From the cell containing the given text, extract its center point as [x, y] coordinate. 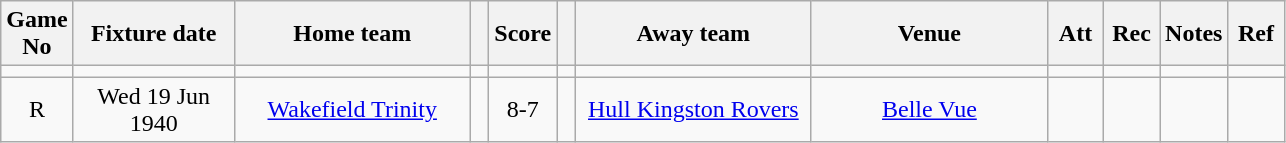
Wakefield Trinity [352, 110]
Home team [352, 34]
Hull Kingston Rovers [693, 110]
Belle Vue [929, 110]
Wed 19 Jun 1940 [154, 110]
Venue [929, 34]
Score [523, 34]
Rec [1132, 34]
Fixture date [154, 34]
Game No [37, 34]
R [37, 110]
Away team [693, 34]
Ref [1256, 34]
8-7 [523, 110]
Notes [1194, 34]
Att [1075, 34]
